Capture the cell that displays the provided text and extract its [x, y] central coordinate. 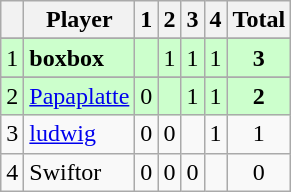
Player [80, 20]
Papaplatte [80, 96]
Swiftor [80, 172]
boxbox [80, 58]
ludwig [80, 134]
Total [259, 20]
